Identify which cell holds the provided text, then report its (x, y) central coordinate. 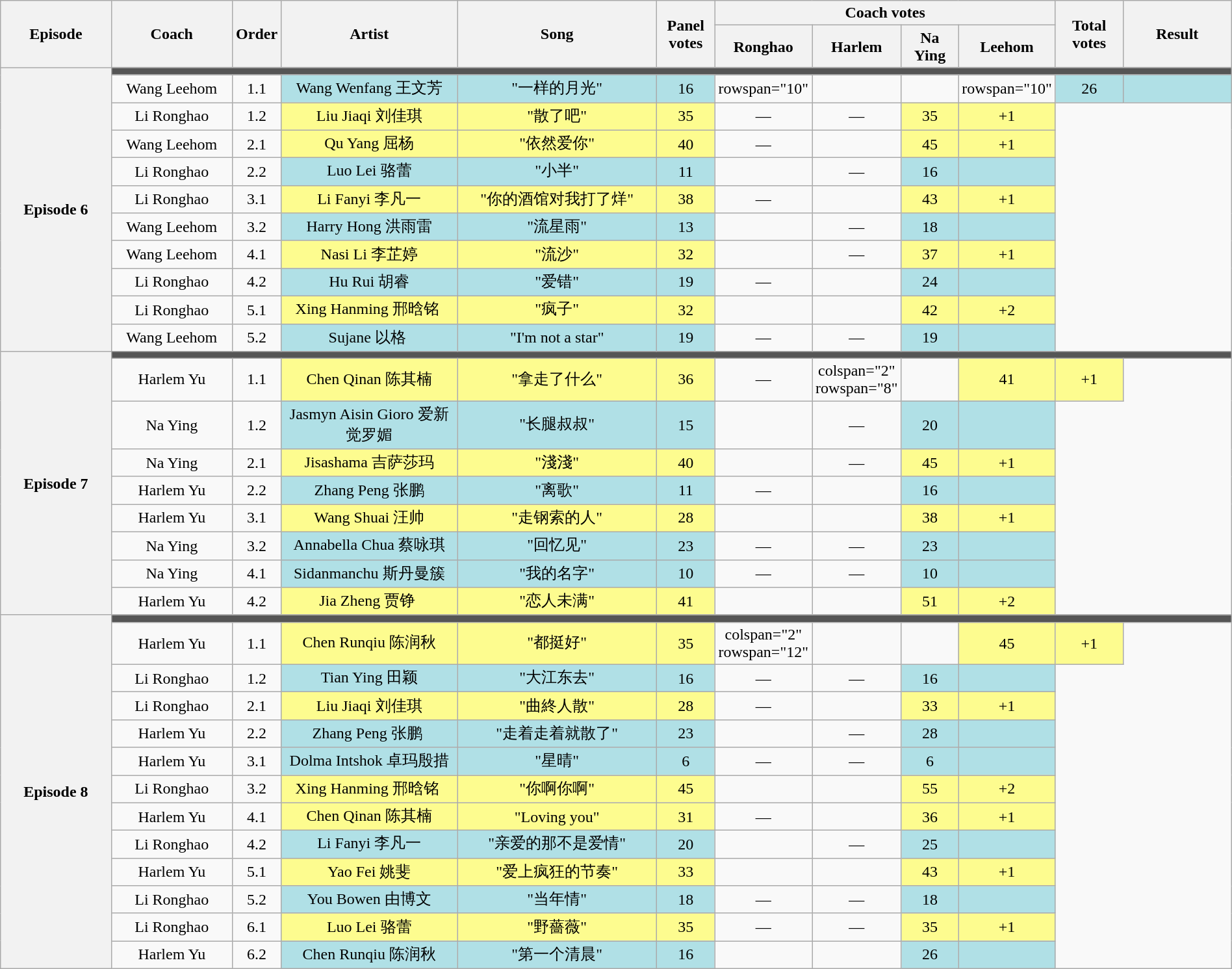
Result (1177, 34)
"你的酒馆对我打了烊" (558, 199)
colspan="2" rowspan="8" (857, 380)
Wang Wenfang 王文芳 (369, 88)
31 (686, 816)
Panel votes (686, 34)
"散了吧" (558, 117)
6.1 (257, 927)
Harlem (857, 47)
"走钢索的人" (558, 519)
Total votes (1089, 34)
"回忆见" (558, 546)
Jia Zheng 贾铮 (369, 602)
Harry Hong 洪雨雷 (369, 227)
Dolma Intshok 卓玛殷措 (369, 762)
24 (930, 282)
Song (558, 34)
"小半" (558, 172)
Qu Yang 屈杨 (369, 144)
"依然爱你" (558, 144)
"流沙" (558, 255)
25 (930, 845)
"一样的月光" (558, 88)
"曲終人散" (558, 706)
55 (930, 789)
Jasmyn Aisin Gioro 爱新觉罗媚 (369, 425)
"爱错" (558, 282)
"离歌" (558, 490)
"第一个清晨" (558, 955)
6.2 (257, 955)
"I'm not a star" (558, 338)
Sujane 以格 (369, 338)
"都挺好" (558, 643)
"恋人未满" (558, 602)
Coach (172, 34)
You Bowen 由博文 (369, 899)
Ronghao (764, 47)
Annabella Chua 蔡咏琪 (369, 546)
Tian Ying 田颖 (369, 678)
"长腿叔叔" (558, 425)
"我的名字" (558, 573)
"疯子" (558, 309)
Episode 6 (56, 209)
Nasi Li 李芷婷 (369, 255)
37 (930, 255)
Sidanmanchu 斯丹曼簇 (369, 573)
colspan="2" rowspan="12" (764, 643)
"拿走了什么" (558, 380)
Episode (56, 34)
Hu Rui 胡睿 (369, 282)
13 (686, 227)
"流星雨" (558, 227)
Yao Fei 姚斐 (369, 872)
51 (930, 602)
15 (686, 425)
"星晴" (558, 762)
"大江东去" (558, 678)
Jisashama 吉萨莎玛 (369, 463)
"Loving you" (558, 816)
Artist (369, 34)
"爱上疯狂的节奏" (558, 872)
"野薔薇" (558, 927)
Leehom (1007, 47)
Episode 8 (56, 792)
"你啊你啊" (558, 789)
"当年情" (558, 899)
42 (930, 309)
"淺淺" (558, 463)
Coach votes (885, 13)
"走着走着就散了" (558, 733)
"亲爱的那不是爱情" (558, 845)
Episode 7 (56, 484)
Wang Shuai 汪帅 (369, 519)
Order (257, 34)
